Determine the (x, y) coordinate at the center of the cell enclosing the given text.  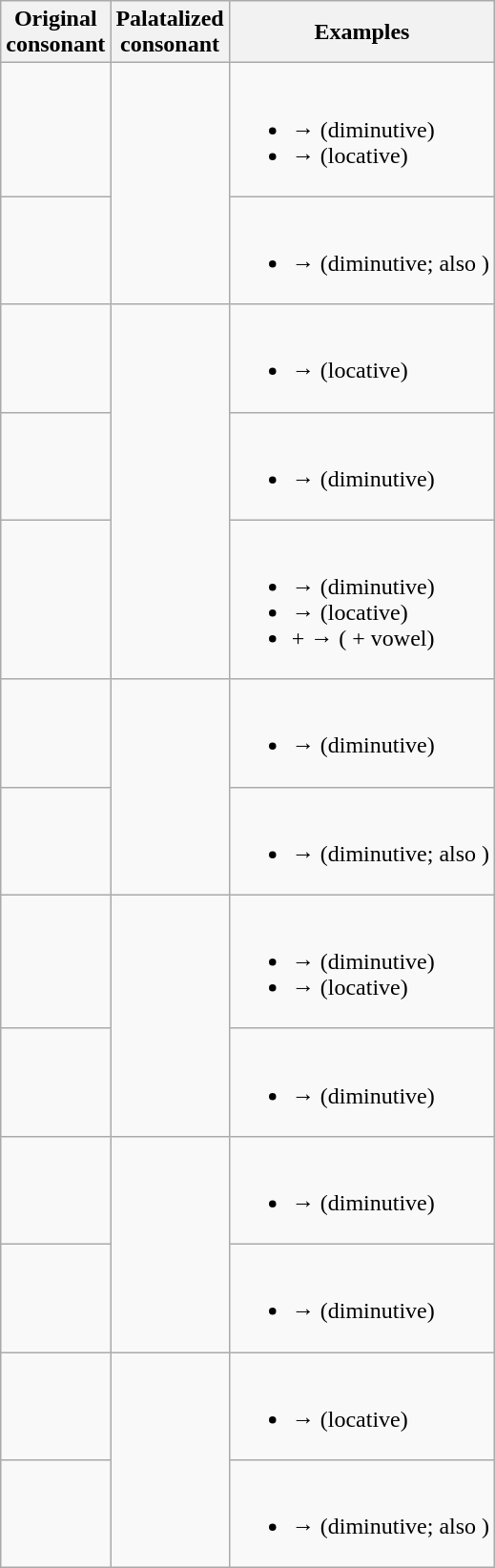
Palatalizedconsonant (170, 32)
→ (diminutive) → (locative) + → ( + vowel) (361, 599)
Originalconsonant (55, 32)
Examples (361, 32)
